Pinpoint the cell where the given text exists, returning its [x, y] midpoint coordinate. 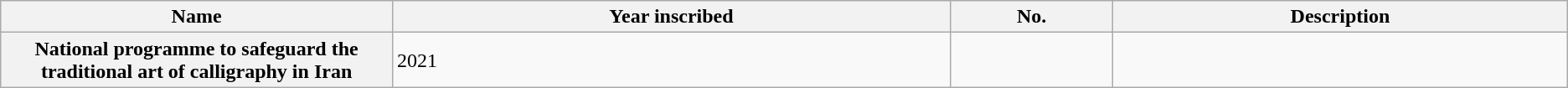
Name [197, 17]
2021 [671, 60]
No. [1032, 17]
National programme to safeguard the traditional art of calligraphy in Iran [197, 60]
Description [1340, 17]
Year inscribed [671, 17]
